For the text-containing cell, return its midpoint in [X, Y] coordinate format. 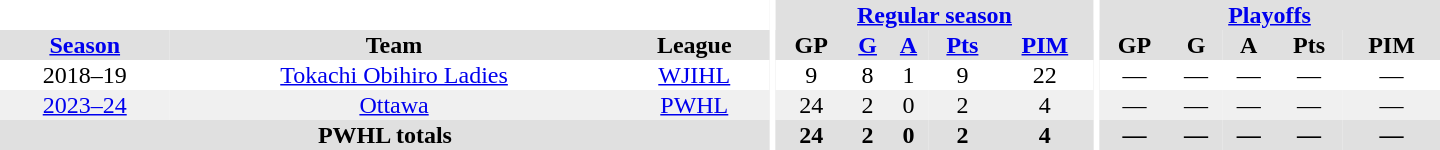
Regular season [934, 15]
22 [1044, 75]
League [694, 45]
8 [868, 75]
Season [84, 45]
1 [909, 75]
PWHL [694, 105]
Ottawa [394, 105]
PWHL totals [385, 135]
Team [394, 45]
Tokachi Obihiro Ladies [394, 75]
WJIHL [694, 75]
2018–19 [84, 75]
2023–24 [84, 105]
Playoffs [1270, 15]
